Determine the (x, y) coordinate at the center of the cell enclosing the given text.  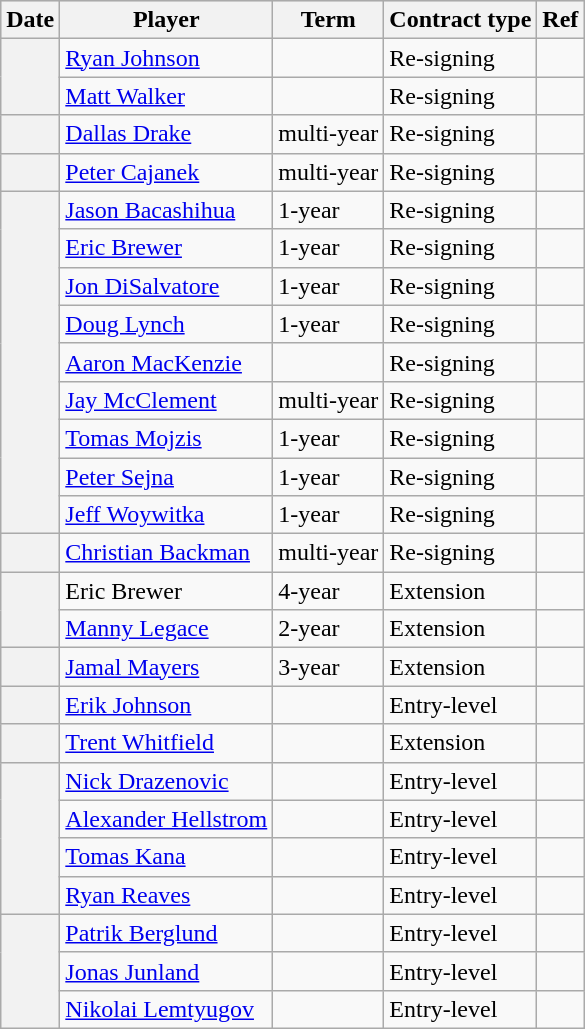
Trent Whitfield (166, 743)
Peter Cajanek (166, 172)
Nikolai Lemtyugov (166, 1009)
Tomas Mojzis (166, 438)
Contract type (460, 20)
Manny Legace (166, 629)
Dallas Drake (166, 134)
Date (30, 20)
4-year (328, 591)
Matt Walker (166, 96)
Jay McClement (166, 400)
Patrik Berglund (166, 933)
Player (166, 20)
Aaron MacKenzie (166, 362)
Doug Lynch (166, 324)
Alexander Hellstrom (166, 819)
Peter Sejna (166, 477)
3-year (328, 667)
Jonas Junland (166, 971)
Jon DiSalvatore (166, 286)
2-year (328, 629)
Jason Bacashihua (166, 210)
Ref (560, 20)
Jeff Woywitka (166, 515)
Erik Johnson (166, 705)
Jamal Mayers (166, 667)
Christian Backman (166, 553)
Tomas Kana (166, 857)
Ryan Reaves (166, 895)
Term (328, 20)
Nick Drazenovic (166, 781)
Ryan Johnson (166, 58)
